Capture the cell that displays the provided text and extract its (X, Y) central coordinate. 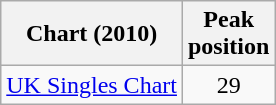
Peakposition (228, 34)
UK Singles Chart (92, 85)
29 (228, 85)
Chart (2010) (92, 34)
